For the text-containing cell, return its midpoint in [x, y] coordinate format. 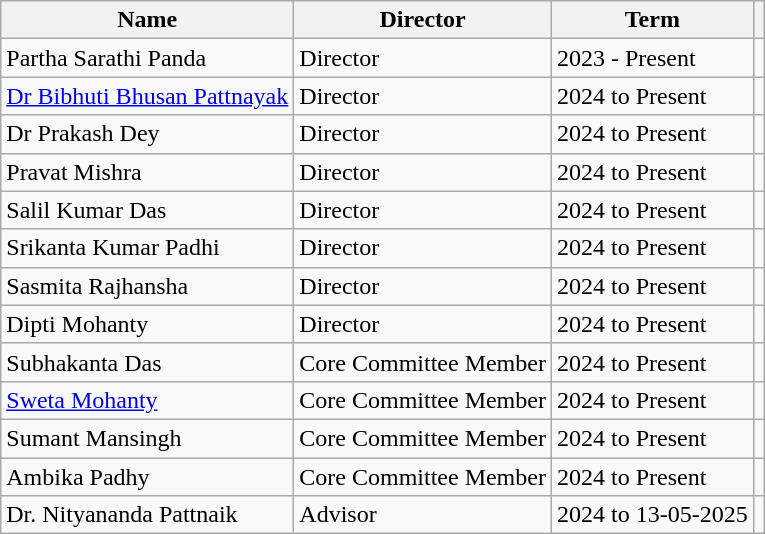
Sasmita Rajhansha [148, 286]
Sweta Mohanty [148, 400]
Advisor [423, 515]
Name [148, 20]
2023 - Present [652, 58]
Dr Prakash Dey [148, 134]
Pravat Mishra [148, 172]
Salil Kumar Das [148, 210]
Dr Bibhuti Bhusan Pattnayak [148, 96]
Srikanta Kumar Padhi [148, 248]
2024 to 13-05-2025 [652, 515]
Sumant Mansingh [148, 438]
Dipti Mohanty [148, 324]
Subhakanta Das [148, 362]
Partha Sarathi Panda [148, 58]
Dr. Nityananda Pattnaik [148, 515]
Term [652, 20]
Ambika Padhy [148, 477]
